Pinpoint the cell where the given text exists, returning its [X, Y] midpoint coordinate. 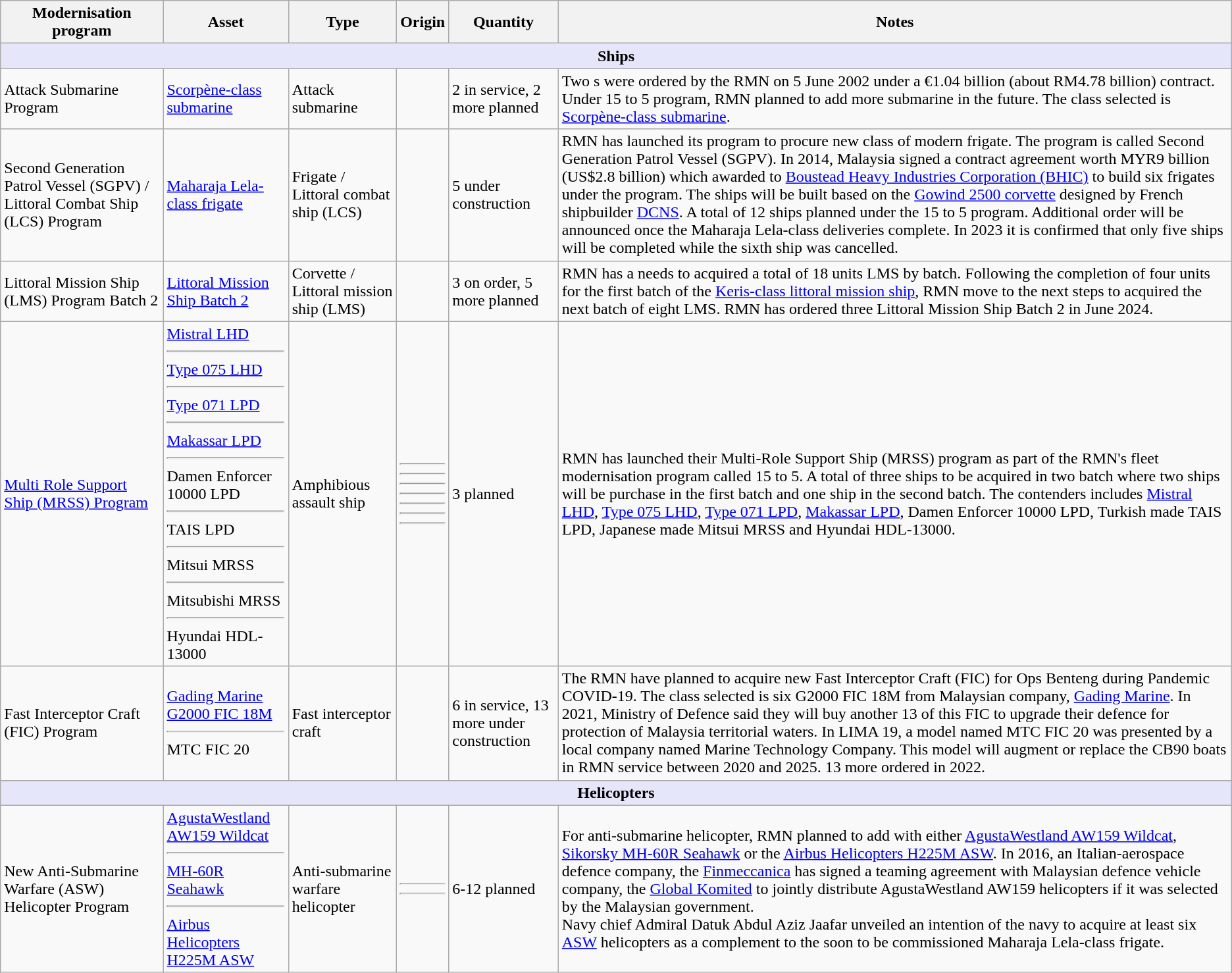
Fast Interceptor Craft (FIC) Program [82, 723]
Notes [895, 22]
2 in service, 2 more planned [504, 99]
Fast interceptor craft [342, 723]
Second Generation Patrol Vessel (SGPV) / Littoral Combat Ship (LCS) Program [82, 195]
Amphibious assault ship [342, 494]
Maharaja Lela-class frigate [226, 195]
Type [342, 22]
Scorpène-class submarine [226, 99]
Attack submarine [342, 99]
6 in service, 13 more under construction [504, 723]
New Anti-Submarine Warfare (ASW) Helicopter Program [82, 889]
Helicopters [616, 793]
Attack Submarine Program [82, 99]
Littoral Mission Ship Batch 2 [226, 291]
5 under construction [504, 195]
AgustaWestland AW159 WildcatMH-60R SeahawkAirbus Helicopters H225M ASW [226, 889]
Anti-submarine warfare helicopter [342, 889]
6-12 planned [504, 889]
Modernisation program [82, 22]
Frigate / Littoral combat ship (LCS) [342, 195]
3 planned [504, 494]
Asset [226, 22]
3 on order, 5 more planned [504, 291]
Corvette / Littoral mission ship (LMS) [342, 291]
Origin [423, 22]
Quantity [504, 22]
Mistral LHDType 075 LHDType 071 LPDMakassar LPDDamen Enforcer 10000 LPDTAIS LPDMitsui MRSSMitsubishi MRSSHyundai HDL-13000 [226, 494]
Gading Marine G2000 FIC 18M MTC FIC 20 [226, 723]
Ships [616, 56]
Multi Role Support Ship (MRSS) Program [82, 494]
Littoral Mission Ship (LMS) Program Batch 2 [82, 291]
